Find where the given text appears and provide that cell's center as (x, y) coordinate. 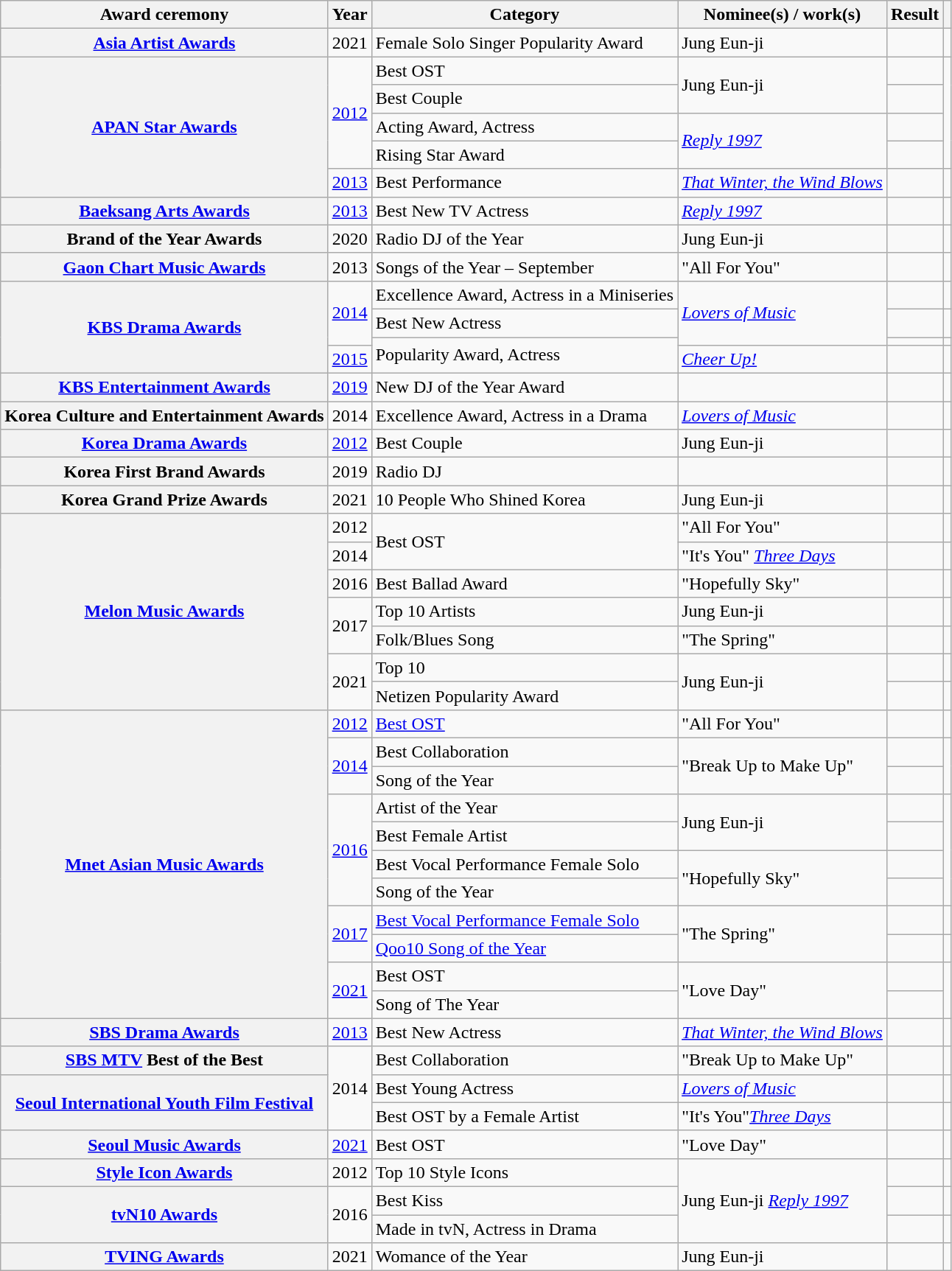
Year (349, 15)
10 People Who Shined Korea (525, 500)
Top 10 (525, 668)
Korea Drama Awards (164, 444)
KBS Drama Awards (164, 327)
Nominee(s) / work(s) (783, 15)
SBS Drama Awards (164, 1032)
2015 (349, 360)
New DJ of the Year Award (525, 388)
Cheer Up! (783, 360)
Melon Music Awards (164, 612)
"It's You"Three Days (783, 1116)
Folk/Blues Song (525, 640)
Brand of the Year Awards (164, 239)
Excellence Award, Actress in a Drama (525, 416)
TVING Awards (164, 1257)
Best Kiss (525, 1200)
Made in tvN, Actress in Drama (525, 1228)
Result (914, 15)
Female Solo Singer Popularity Award (525, 43)
Top 10 Artists (525, 612)
Radio DJ of the Year (525, 239)
Style Icon Awards (164, 1172)
Korea Grand Prize Awards (164, 500)
Best Performance (525, 183)
Best Female Artist (525, 836)
Womance of the Year (525, 1257)
Korea First Brand Awards (164, 472)
Excellence Award, Actress in a Miniseries (525, 295)
Best Young Actress (525, 1088)
Best New TV Actress (525, 211)
Radio DJ (525, 472)
Netizen Popularity Award (525, 696)
Popularity Award, Actress (525, 355)
Gaon Chart Music Awards (164, 267)
Artist of the Year (525, 808)
Award ceremony (164, 15)
Song of The Year (525, 1004)
Rising Star Award (525, 155)
APAN Star Awards (164, 127)
Seoul Music Awards (164, 1144)
2020 (349, 239)
"It's You" Three Days (783, 556)
Category (525, 15)
Qoo10 Song of the Year (525, 948)
tvN10 Awards (164, 1214)
SBS MTV Best of the Best (164, 1060)
Asia Artist Awards (164, 43)
Mnet Asian Music Awards (164, 864)
Songs of the Year – September (525, 267)
Jung Eun-ji Reply 1997 (783, 1200)
KBS Entertainment Awards (164, 388)
Best Ballad Award (525, 584)
Korea Culture and Entertainment Awards (164, 416)
Acting Award, Actress (525, 127)
Top 10 Style Icons (525, 1172)
Seoul International Youth Film Festival (164, 1102)
Best OST by a Female Artist (525, 1116)
Baeksang Arts Awards (164, 211)
